Locate the cell with the specified text and output its (x, y) center coordinate. 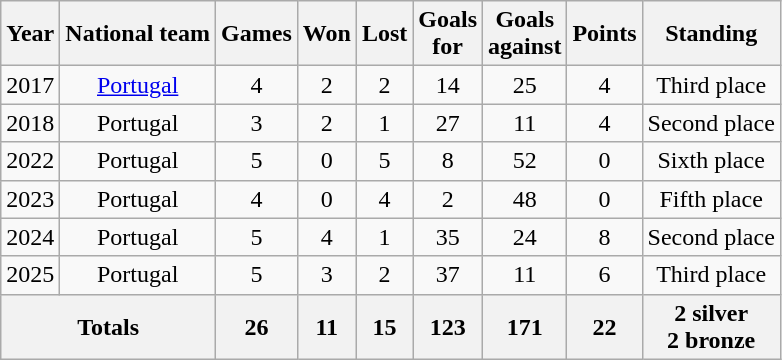
24 (525, 237)
2023 (30, 199)
Points (604, 34)
Year (30, 34)
6 (604, 275)
48 (525, 199)
2024 (30, 237)
22 (604, 326)
123 (448, 326)
14 (448, 85)
National team (138, 34)
25 (525, 85)
26 (257, 326)
Standing (711, 34)
Goalsagainst (525, 34)
Totals (108, 326)
Won (326, 34)
Lost (384, 34)
37 (448, 275)
27 (448, 123)
Goalsfor (448, 34)
2017 (30, 85)
Games (257, 34)
2025 (30, 275)
Fifth place (711, 199)
35 (448, 237)
171 (525, 326)
2018 (30, 123)
Sixth place (711, 161)
52 (525, 161)
2 silver2 bronze (711, 326)
15 (384, 326)
2022 (30, 161)
